Return [x, y] of the center of cell containing provided text 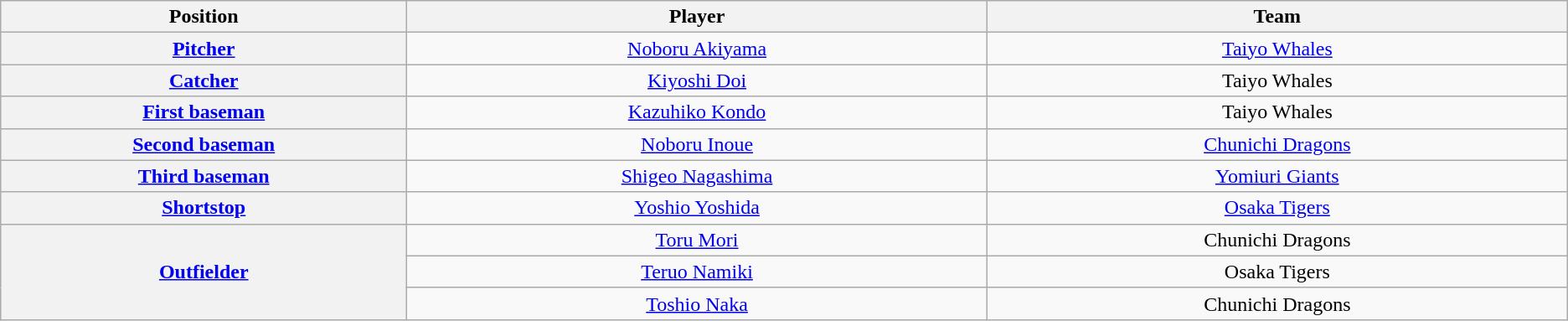
Third baseman [204, 176]
Player [697, 17]
Pitcher [204, 49]
Noboru Akiyama [697, 49]
Kiyoshi Doi [697, 80]
Second baseman [204, 144]
Outfielder [204, 272]
Toshio Naka [697, 303]
Position [204, 17]
First baseman [204, 112]
Teruo Namiki [697, 272]
Toru Mori [697, 240]
Noboru Inoue [697, 144]
Catcher [204, 80]
Yoshio Yoshida [697, 208]
Yomiuri Giants [1277, 176]
Kazuhiko Kondo [697, 112]
Team [1277, 17]
Shigeo Nagashima [697, 176]
Shortstop [204, 208]
